Detect which cell encompasses the target text, then output its (x, y) center coordinate. 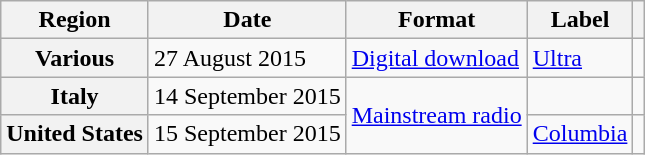
Digital download (436, 58)
Various (75, 58)
Format (436, 20)
15 September 2015 (247, 134)
14 September 2015 (247, 96)
Mainstream radio (436, 115)
Region (75, 20)
Label (580, 20)
Date (247, 20)
Columbia (580, 134)
United States (75, 134)
Ultra (580, 58)
Italy (75, 96)
27 August 2015 (247, 58)
